Locate the cell with the specified text and output its (X, Y) center coordinate. 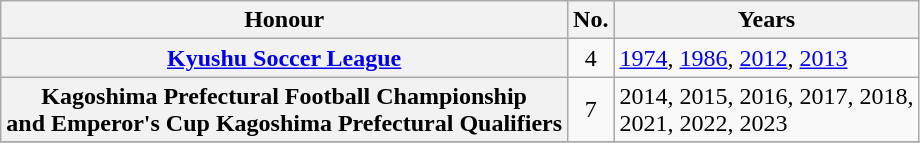
Years (766, 20)
4 (591, 58)
7 (591, 110)
1974, 1986, 2012, 2013 (766, 58)
Kagoshima Prefectural Football Championship and Emperor's Cup Kagoshima Prefectural Qualifiers (284, 110)
Kyushu Soccer League (284, 58)
Honour (284, 20)
2014, 2015, 2016, 2017, 2018,2021, 2022, 2023 (766, 110)
No. (591, 20)
